Scan for the cell matching the given text and deliver its [x, y] coordinate at center. 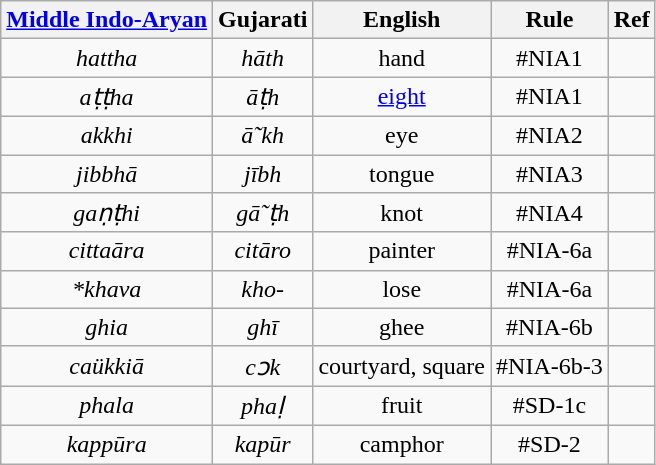
kappūra [107, 444]
ghī [263, 327]
citāro [263, 251]
phala [107, 406]
Middle Indo-Aryan [107, 20]
kho- [263, 289]
phaḷ [263, 406]
#SD-1c [550, 406]
aṭṭha [107, 97]
tongue [402, 173]
hāth [263, 58]
ghia [107, 327]
#NIA4 [550, 213]
#NIA-6b [550, 327]
English [402, 20]
akkhi [107, 135]
ghee [402, 327]
knot [402, 213]
eye [402, 135]
#NIA2 [550, 135]
gaṇṭhi [107, 213]
hand [402, 58]
camphor [402, 444]
eight [402, 97]
#SD-2 [550, 444]
jībh [263, 173]
caükkiā [107, 366]
Gujarati [263, 20]
hattha [107, 58]
*khava [107, 289]
cittaāra [107, 251]
āṭh [263, 97]
cɔk [263, 366]
Rule [550, 20]
lose [402, 289]
kapūr [263, 444]
courtyard, square [402, 366]
#NIA-6b-3 [550, 366]
gā˜ṭh [263, 213]
#NIA3 [550, 173]
fruit [402, 406]
Ref [632, 20]
painter [402, 251]
ā˜kh [263, 135]
jibbhā [107, 173]
